For the text-containing cell, return its midpoint in [X, Y] coordinate format. 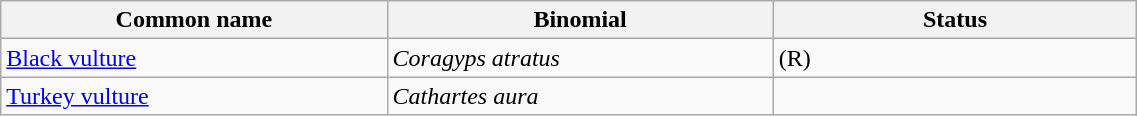
Coragyps atratus [580, 58]
Status [955, 20]
Common name [194, 20]
Binomial [580, 20]
Cathartes aura [580, 96]
Turkey vulture [194, 96]
Black vulture [194, 58]
(R) [955, 58]
